Locate the cell with the specified text and output its [x, y] center coordinate. 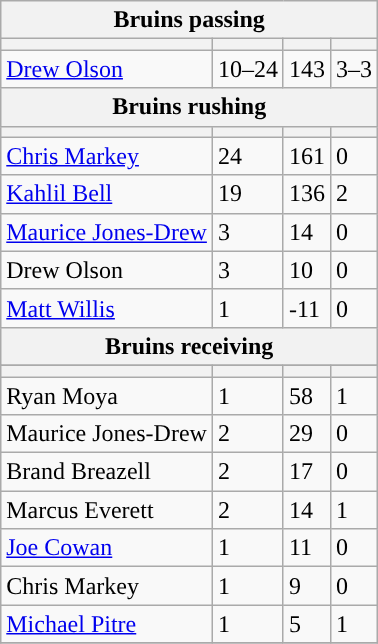
3–3 [354, 69]
10–24 [248, 69]
Bruins receiving [190, 346]
Matt Willis [107, 308]
Joe Cowan [107, 548]
9 [306, 586]
Ryan Moya [107, 395]
Bruins passing [190, 20]
161 [306, 156]
11 [306, 548]
Marcus Everett [107, 510]
10 [306, 270]
58 [306, 395]
136 [306, 194]
-11 [306, 308]
29 [306, 434]
Bruins rushing [190, 107]
17 [306, 472]
Kahlil Bell [107, 194]
Michael Pitre [107, 624]
24 [248, 156]
19 [248, 194]
5 [306, 624]
Brand Breazell [107, 472]
143 [306, 69]
